Extract the (X, Y) coordinate from the center of the cell holding the provided text.  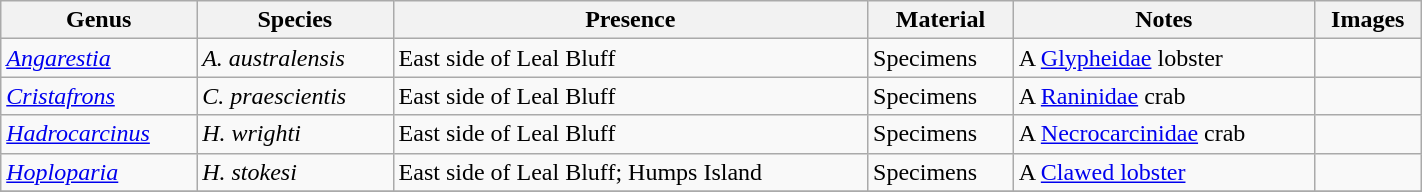
Notes (1164, 20)
H. wrighti (295, 134)
Cristafrons (99, 96)
H. stokesi (295, 172)
A Clawed lobster (1164, 172)
A. australensis (295, 58)
C. praescientis (295, 96)
Angarestia (99, 58)
Presence (630, 20)
A Necrocarcinidae crab (1164, 134)
Material (941, 20)
Species (295, 20)
Hadrocarcinus (99, 134)
Images (1368, 20)
East side of Leal Bluff; Humps Island (630, 172)
A Glypheidae lobster (1164, 58)
Hoploparia (99, 172)
A Raninidae crab (1164, 96)
Genus (99, 20)
